Return the (X, Y) coordinate for the center point of the cell that contains the specified text.  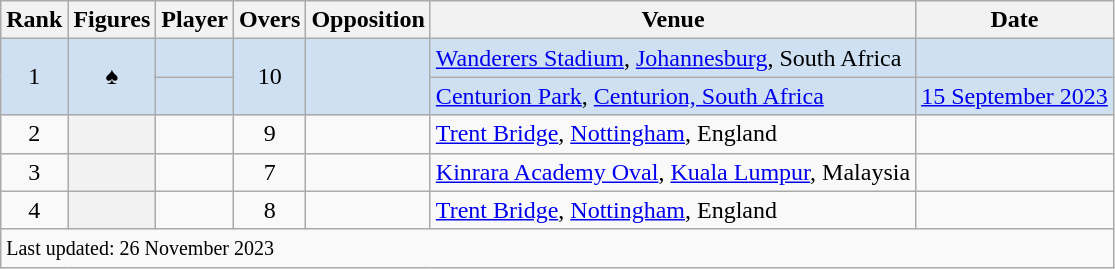
♠ (112, 77)
Opposition (368, 20)
Date (1015, 20)
4 (34, 210)
Player (195, 20)
3 (34, 172)
9 (270, 134)
Venue (672, 20)
Rank (34, 20)
Last updated: 26 November 2023 (558, 248)
1 (34, 77)
Figures (112, 20)
8 (270, 210)
Kinrara Academy Oval, Kuala Lumpur, Malaysia (672, 172)
Wanderers Stadium, Johannesburg, South Africa (672, 58)
Overs (270, 20)
7 (270, 172)
2 (34, 134)
10 (270, 77)
Centurion Park, Centurion, South Africa (672, 96)
15 September 2023 (1015, 96)
